Determine the (X, Y) coordinate at the center of the cell enclosing the given text.  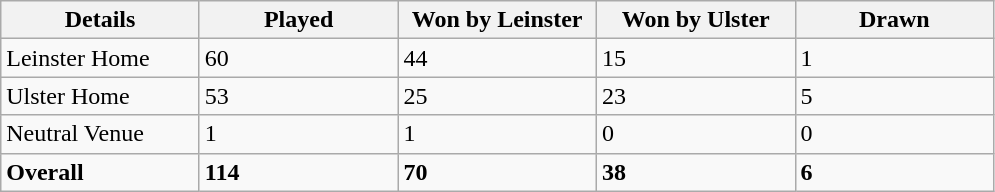
44 (498, 58)
Won by Ulster (696, 20)
Won by Leinster (498, 20)
5 (894, 96)
Neutral Venue (100, 134)
Leinster Home (100, 58)
38 (696, 172)
53 (298, 96)
6 (894, 172)
25 (498, 96)
114 (298, 172)
Drawn (894, 20)
70 (498, 172)
Overall (100, 172)
15 (696, 58)
60 (298, 58)
Details (100, 20)
Played (298, 20)
Ulster Home (100, 96)
23 (696, 96)
